Output the [X, Y] coordinate of the center of the cell containing the given text.  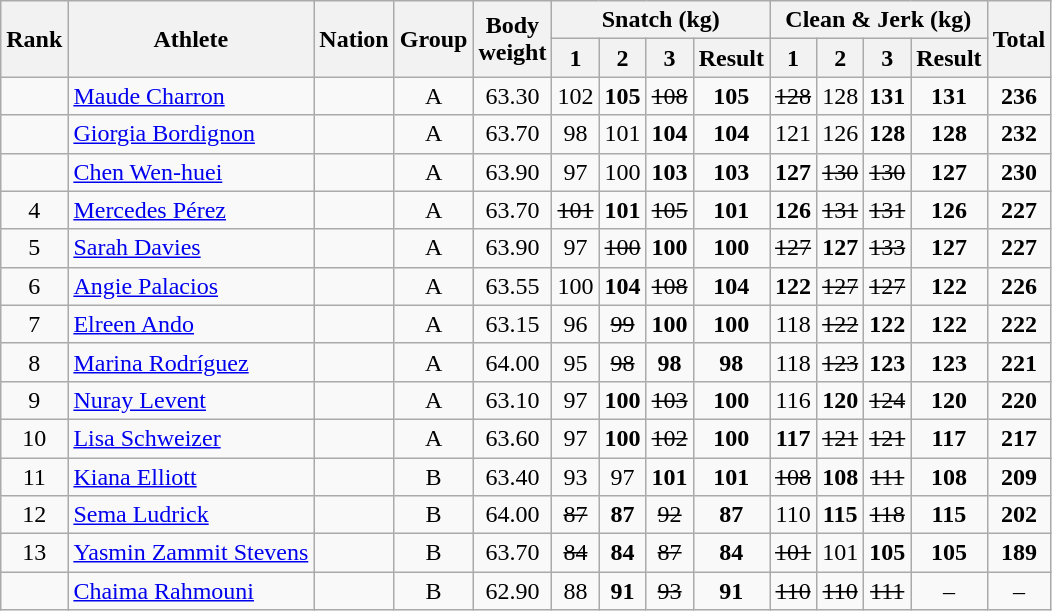
209 [1019, 477]
96 [576, 324]
Sema Ludrick [191, 515]
230 [1019, 172]
6 [34, 286]
Angie Palacios [191, 286]
Clean & Jerk (kg) [879, 20]
Giorgia Bordignon [191, 134]
Chaima Rahmouni [191, 591]
217 [1019, 438]
Nuray Levent [191, 400]
189 [1019, 553]
4 [34, 210]
133 [888, 248]
88 [576, 591]
12 [34, 515]
124 [888, 400]
Elreen Ando [191, 324]
63.30 [512, 96]
Lisa Schweizer [191, 438]
8 [34, 362]
Kiana Elliott [191, 477]
Marina Rodríguez [191, 362]
222 [1019, 324]
63.15 [512, 324]
Rank [34, 39]
10 [34, 438]
99 [622, 324]
63.60 [512, 438]
92 [670, 515]
63.55 [512, 286]
202 [1019, 515]
5 [34, 248]
11 [34, 477]
Yasmin Zammit Stevens [191, 553]
62.90 [512, 591]
63.10 [512, 400]
220 [1019, 400]
116 [794, 400]
63.40 [512, 477]
226 [1019, 286]
Bodyweight [512, 39]
9 [34, 400]
236 [1019, 96]
Maude Charron [191, 96]
Mercedes Pérez [191, 210]
221 [1019, 362]
Group [434, 39]
13 [34, 553]
7 [34, 324]
95 [576, 362]
Athlete [191, 39]
Sarah Davies [191, 248]
232 [1019, 134]
Snatch (kg) [661, 20]
Nation [354, 39]
Chen Wen-huei [191, 172]
Total [1019, 39]
